Provide the (x, y) coordinate of the cell's center where the given text is located.  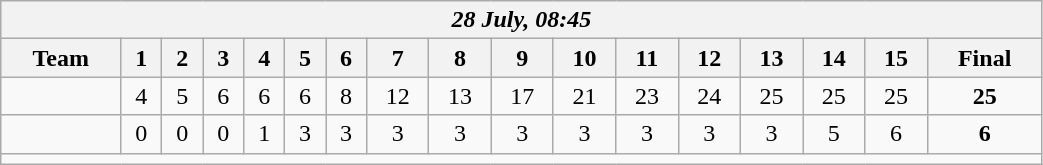
15 (896, 58)
11 (647, 58)
23 (647, 96)
9 (522, 58)
Team (61, 58)
28 July, 08:45 (522, 20)
7 (398, 58)
21 (584, 96)
24 (709, 96)
10 (584, 58)
2 (182, 58)
Final (984, 58)
14 (834, 58)
17 (522, 96)
